Locate the cell with the specified text and output its [X, Y] center coordinate. 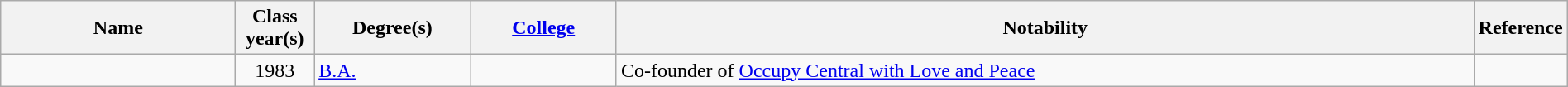
B.A. [392, 70]
College [543, 28]
Notability [1045, 28]
1983 [275, 70]
Co-founder of Occupy Central with Love and Peace [1045, 70]
Degree(s) [392, 28]
Class year(s) [275, 28]
Name [118, 28]
Reference [1520, 28]
